Determine the [X, Y] coordinate at the center of the cell enclosing the given text.  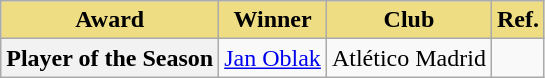
Club [408, 20]
Winner [273, 20]
Player of the Season [110, 58]
Atlético Madrid [408, 58]
Jan Oblak [273, 58]
Ref. [518, 20]
Award [110, 20]
